Pinpoint the cell where the given text exists, returning its [x, y] midpoint coordinate. 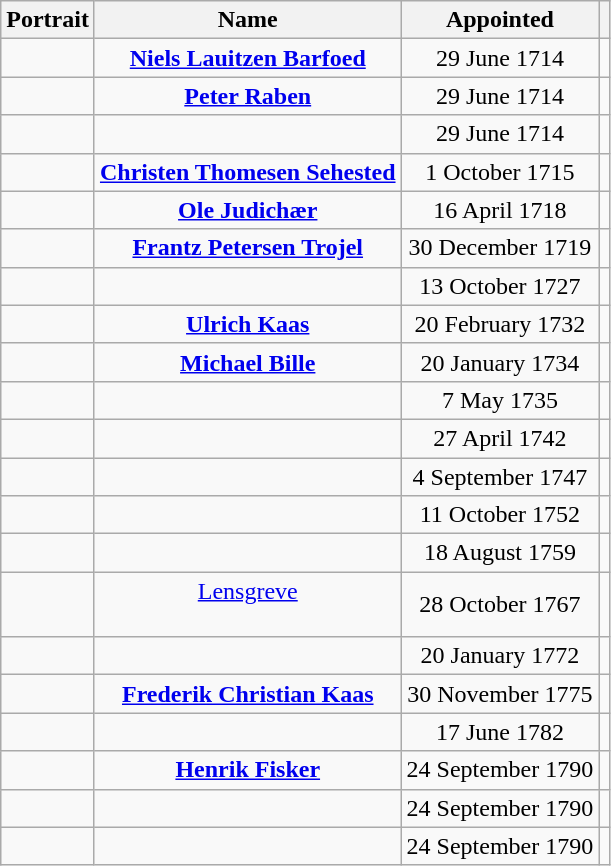
Peter Raben [248, 96]
30 November 1775 [500, 694]
Name [248, 20]
Ole Judichær [248, 210]
Appointed [500, 20]
Frederik Christian Kaas [248, 694]
18 August 1759 [500, 553]
1 October 1715 [500, 172]
13 October 1727 [500, 286]
Ulrich Kaas [248, 324]
Frantz Petersen Trojel [248, 248]
7 May 1735 [500, 400]
Lensgreve [248, 604]
4 September 1747 [500, 477]
16 April 1718 [500, 210]
Portrait [48, 20]
30 December 1719 [500, 248]
20 January 1734 [500, 362]
Christen Thomesen Sehested [248, 172]
11 October 1752 [500, 515]
27 April 1742 [500, 438]
20 February 1732 [500, 324]
Niels Lauitzen Barfoed [248, 58]
20 January 1772 [500, 656]
17 June 1782 [500, 732]
Henrik Fisker [248, 770]
28 October 1767 [500, 604]
Michael Bille [248, 362]
